From the cell containing the given text, extract its center point as [X, Y] coordinate. 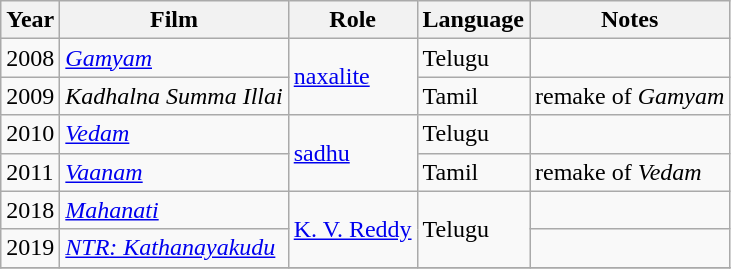
Mahanati [174, 210]
remake of Gamyam [630, 96]
Kadhalna Summa Illai [174, 96]
K. V. Reddy [352, 229]
Year [30, 20]
Language [473, 20]
Vedam [174, 134]
naxalite [352, 77]
2011 [30, 172]
remake of Vedam [630, 172]
NTR: Kathanayakudu [174, 248]
2009 [30, 96]
2010 [30, 134]
sadhu [352, 153]
2008 [30, 58]
Film [174, 20]
2019 [30, 248]
Gamyam [174, 58]
2018 [30, 210]
Vaanam [174, 172]
Role [352, 20]
Notes [630, 20]
